Detect which cell encompasses the target text, then output its (X, Y) center coordinate. 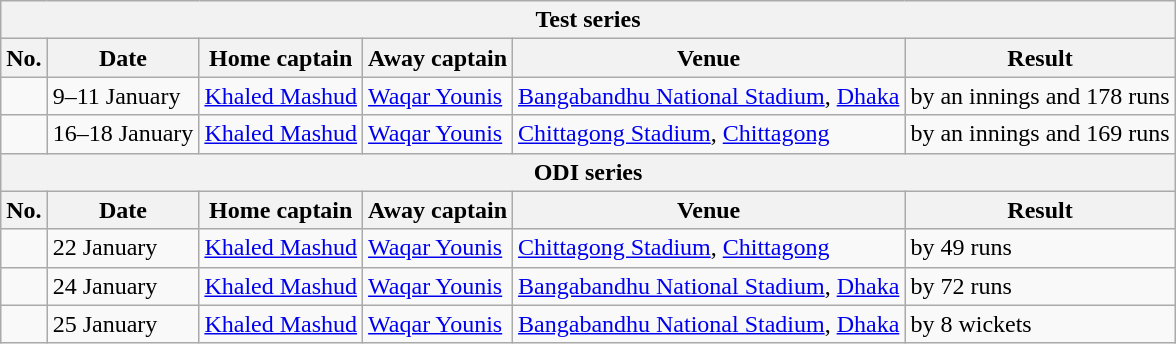
ODI series (588, 172)
25 January (123, 324)
9–11 January (123, 96)
16–18 January (123, 134)
by an innings and 169 runs (1040, 134)
Test series (588, 20)
24 January (123, 286)
22 January (123, 248)
by 49 runs (1040, 248)
by an innings and 178 runs (1040, 96)
by 72 runs (1040, 286)
by 8 wickets (1040, 324)
